Locate the cell with the specified text and output its (x, y) center coordinate. 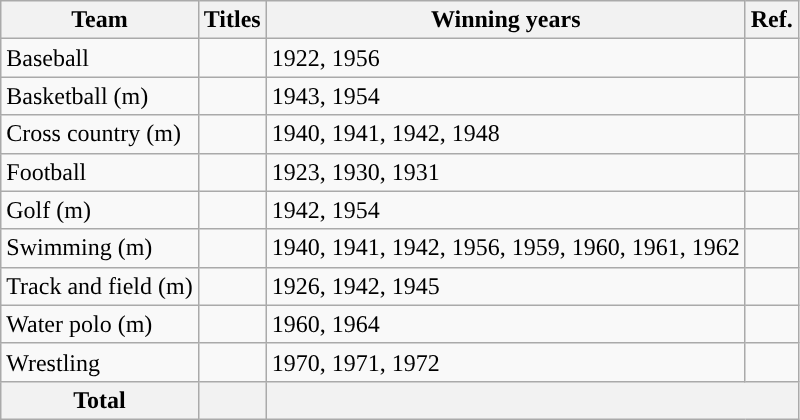
Football (100, 172)
1926, 1942, 1945 (506, 286)
Swimming (m) (100, 248)
1943, 1954 (506, 96)
1922, 1956 (506, 58)
Cross country (m) (100, 134)
Titles (232, 20)
Golf (m) (100, 210)
Track and field (m) (100, 286)
Baseball (100, 58)
1970, 1971, 1972 (506, 362)
Wrestling (100, 362)
1940, 1941, 1942, 1948 (506, 134)
1942, 1954 (506, 210)
1940, 1941, 1942, 1956, 1959, 1960, 1961, 1962 (506, 248)
Winning years (506, 20)
1923, 1930, 1931 (506, 172)
Total (100, 400)
Team (100, 20)
Basketball (m) (100, 96)
Water polo (m) (100, 324)
1960, 1964 (506, 324)
Ref. (772, 20)
